Capture the cell that displays the provided text and extract its [x, y] central coordinate. 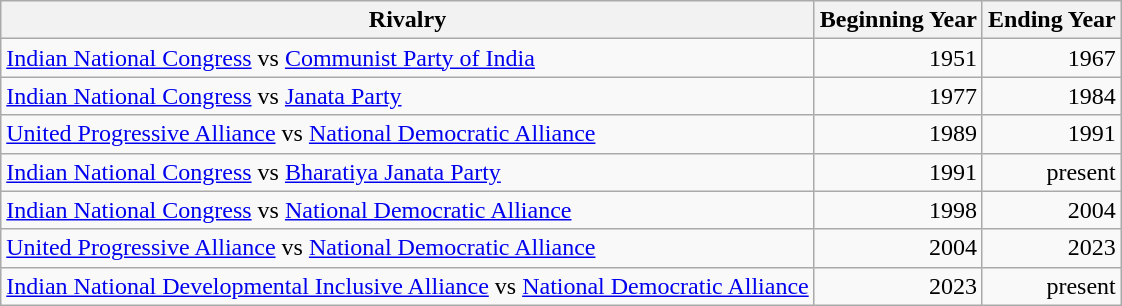
Rivalry [408, 20]
Beginning Year [898, 20]
1984 [1052, 96]
Ending Year [1052, 20]
Indian National Congress vs Bharatiya Janata Party [408, 172]
1977 [898, 96]
Indian National Congress vs Janata Party [408, 96]
Indian National Congress vs Communist Party of India [408, 58]
Indian National Congress vs National Democratic Alliance [408, 210]
1951 [898, 58]
Indian National Developmental Inclusive Alliance vs National Democratic Alliance [408, 286]
1998 [898, 210]
1989 [898, 134]
1967 [1052, 58]
